Return [x, y] of the center of cell containing provided text 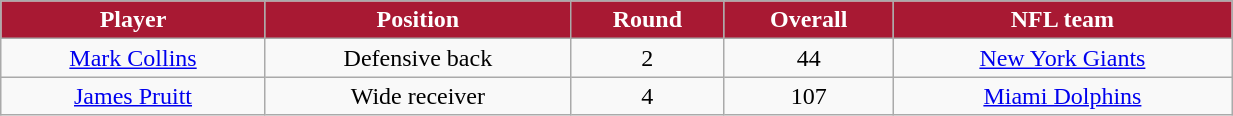
James Pruitt [134, 96]
Miami Dolphins [1062, 96]
NFL team [1062, 20]
Wide receiver [418, 96]
Position [418, 20]
New York Giants [1062, 58]
2 [647, 58]
Round [647, 20]
107 [808, 96]
4 [647, 96]
Overall [808, 20]
Mark Collins [134, 58]
Defensive back [418, 58]
44 [808, 58]
Player [134, 20]
